Search for the cell housing the specified text and yield its (x, y) center coordinate. 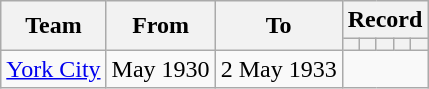
From (160, 26)
Team (54, 26)
To (278, 26)
York City (54, 69)
2 May 1933 (278, 69)
May 1930 (160, 69)
Record (385, 20)
